Find where the given text appears and provide that cell's center as (X, Y) coordinate. 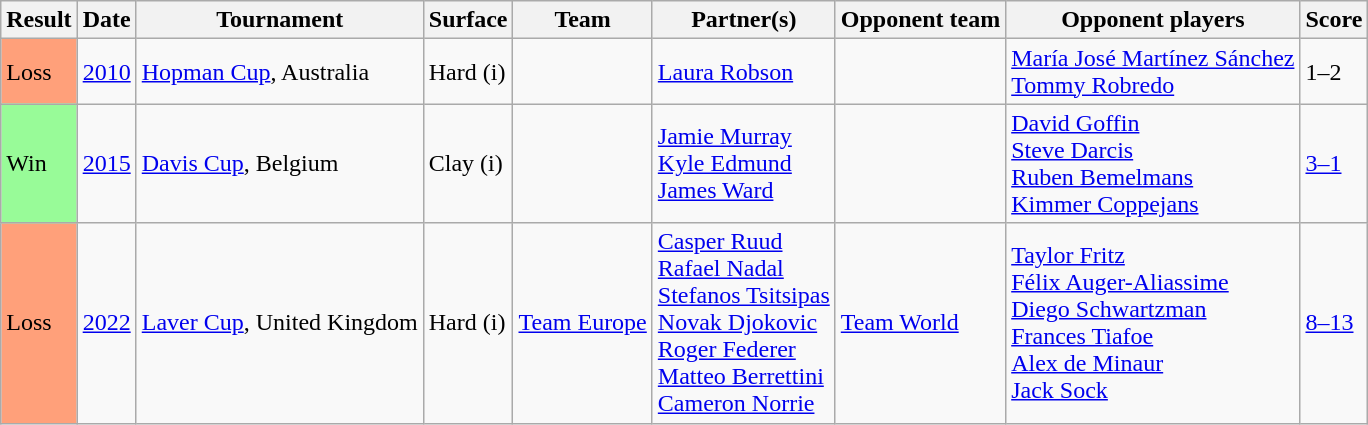
Date (106, 20)
Opponent players (1153, 20)
Taylor FritzFélix Auger-AliassimeDiego SchwartzmanFrances TiafoeAlex de MinaurJack Sock (1153, 323)
1–2 (1334, 72)
Score (1334, 20)
Win (39, 164)
Tournament (280, 20)
2010 (106, 72)
David GoffinSteve DarcisRuben BemelmansKimmer Coppejans (1153, 164)
Result (39, 20)
Surface (468, 20)
María José Martínez SánchezTommy Robredo (1153, 72)
Clay (i) (468, 164)
Davis Cup, Belgium (280, 164)
Laver Cup, United Kingdom (280, 323)
2015 (106, 164)
3–1 (1334, 164)
Team (582, 20)
2022 (106, 323)
Casper RuudRafael NadalStefanos TsitsipasNovak DjokovicRoger FedererMatteo BerrettiniCameron Norrie (744, 323)
Team World (920, 323)
Hopman Cup, Australia (280, 72)
Team Europe (582, 323)
Laura Robson (744, 72)
8–13 (1334, 323)
Jamie MurrayKyle EdmundJames Ward (744, 164)
Opponent team (920, 20)
Partner(s) (744, 20)
